Identify which cell holds the provided text, then report its (x, y) central coordinate. 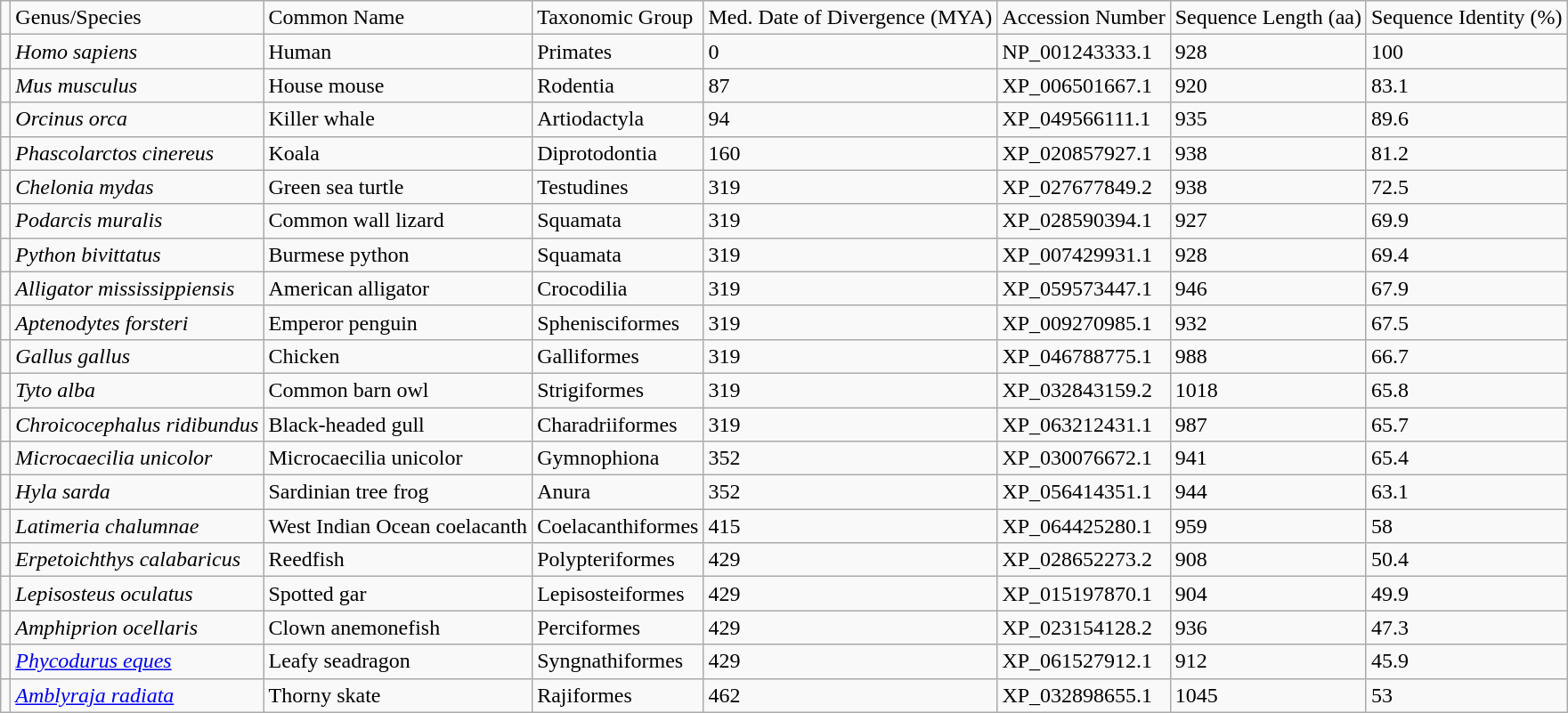
Sequence Identity (%) (1466, 18)
Amblyraja radiata (137, 695)
912 (1268, 661)
58 (1466, 526)
Python bivittatus (137, 255)
Hyla sarda (137, 492)
Syngnathiformes (618, 661)
Leafy seadragon (398, 661)
Green sea turtle (398, 187)
987 (1268, 425)
69.4 (1466, 255)
Phycodurus eques (137, 661)
63.1 (1466, 492)
941 (1268, 458)
Rajiformes (618, 695)
XP_063212431.1 (1084, 425)
Genus/Species (137, 18)
XP_006501667.1 (1084, 85)
XP_028652273.2 (1084, 560)
1018 (1268, 390)
XP_027677849.2 (1084, 187)
94 (850, 119)
100 (1466, 52)
Thorny skate (398, 695)
Latimeria chalumnae (137, 526)
Galliformes (618, 356)
Accession Number (1084, 18)
Podarcis muralis (137, 221)
89.6 (1466, 119)
Sphenisciformes (618, 322)
53 (1466, 695)
Sequence Length (aa) (1268, 18)
Amphiprion ocellaris (137, 628)
XP_028590394.1 (1084, 221)
Reedfish (398, 560)
67.5 (1466, 322)
Homo sapiens (137, 52)
NP_001243333.1 (1084, 52)
Crocodilia (618, 288)
XP_023154128.2 (1084, 628)
XP_030076672.1 (1084, 458)
West Indian Ocean coelacanth (398, 526)
Taxonomic Group (618, 18)
Mus musculus (137, 85)
66.7 (1466, 356)
Human (398, 52)
Common barn owl (398, 390)
Perciformes (618, 628)
936 (1268, 628)
Lepisosteiformes (618, 594)
American alligator (398, 288)
988 (1268, 356)
Gallus gallus (137, 356)
Phascolarctos cinereus (137, 153)
Rodentia (618, 85)
XP_007429931.1 (1084, 255)
Common wall lizard (398, 221)
XP_009270985.1 (1084, 322)
Alligator mississippiensis (137, 288)
XP_059573447.1 (1084, 288)
946 (1268, 288)
Testudines (618, 187)
944 (1268, 492)
XP_015197870.1 (1084, 594)
1045 (1268, 695)
Gymnophiona (618, 458)
65.4 (1466, 458)
927 (1268, 221)
Erpetoichthys calabaricus (137, 560)
45.9 (1466, 661)
Aptenodytes forsteri (137, 322)
932 (1268, 322)
160 (850, 153)
Chroicocephalus ridibundus (137, 425)
47.3 (1466, 628)
49.9 (1466, 594)
XP_046788775.1 (1084, 356)
Charadriiformes (618, 425)
65.8 (1466, 390)
67.9 (1466, 288)
Chelonia mydas (137, 187)
Burmese python (398, 255)
XP_061527912.1 (1084, 661)
Strigiformes (618, 390)
69.9 (1466, 221)
920 (1268, 85)
908 (1268, 560)
Coelacanthiformes (618, 526)
87 (850, 85)
0 (850, 52)
Orcinus orca (137, 119)
Common Name (398, 18)
415 (850, 526)
72.5 (1466, 187)
Diprotodontia (618, 153)
Lepisosteus oculatus (137, 594)
Artiodactyla (618, 119)
Sardinian tree frog (398, 492)
Black-headed gull (398, 425)
XP_049566111.1 (1084, 119)
81.2 (1466, 153)
XP_064425280.1 (1084, 526)
Killer whale (398, 119)
Clown anemonefish (398, 628)
Koala (398, 153)
50.4 (1466, 560)
XP_032898655.1 (1084, 695)
XP_032843159.2 (1084, 390)
935 (1268, 119)
Emperor penguin (398, 322)
House mouse (398, 85)
Spotted gar (398, 594)
959 (1268, 526)
65.7 (1466, 425)
Med. Date of Divergence (MYA) (850, 18)
462 (850, 695)
Polypteriformes (618, 560)
XP_056414351.1 (1084, 492)
XP_020857927.1 (1084, 153)
83.1 (1466, 85)
Anura (618, 492)
Primates (618, 52)
Chicken (398, 356)
Tyto alba (137, 390)
904 (1268, 594)
